Pinpoint the cell where the given text exists, returning its (x, y) midpoint coordinate. 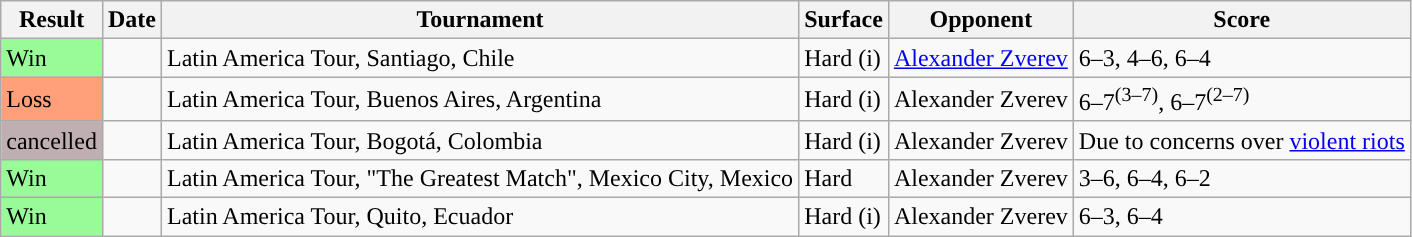
Score (1242, 20)
3–6, 6–4, 6–2 (1242, 178)
Tournament (480, 20)
Latin America Tour, Bogotá, Colombia (480, 140)
Latin America Tour, Buenos Aires, Argentina (480, 100)
6–3, 4–6, 6–4 (1242, 58)
Due to concerns over violent riots (1242, 140)
Opponent (980, 20)
Surface (844, 20)
6–3, 6–4 (1242, 217)
Latin America Tour, "The Greatest Match", Mexico City, Mexico (480, 178)
Latin America Tour, Santiago, Chile (480, 58)
Loss (52, 100)
Latin America Tour, Quito, Ecuador (480, 217)
Date (132, 20)
Hard (844, 178)
Result (52, 20)
6–7(3–7), 6–7(2–7) (1242, 100)
cancelled (52, 140)
